Return the [X, Y] coordinate for the center point of the cell that contains the specified text.  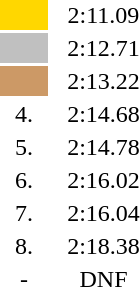
7. [24, 213]
5. [24, 147]
4. [24, 114]
8. [24, 246]
6. [24, 180]
